Detect which cell encompasses the target text, then output its (X, Y) center coordinate. 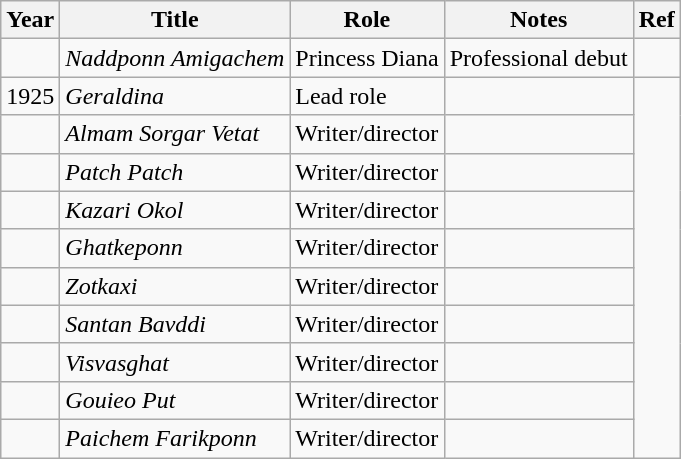
Geraldina (175, 96)
Notes (538, 20)
Ghatkeponn (175, 248)
Ref (656, 20)
Lead role (367, 96)
Zotkaxi (175, 286)
Role (367, 20)
Visvasghat (175, 362)
Kazari Okol (175, 210)
Professional debut (538, 58)
Gouieo Put (175, 400)
Year (30, 20)
Title (175, 20)
1925 (30, 96)
Patch Patch (175, 172)
Princess Diana (367, 58)
Paichem Farikponn (175, 438)
Almam Sorgar Vetat (175, 134)
Naddponn Amigachem (175, 58)
Santan Bavddi (175, 324)
